Search for the cell housing the specified text and yield its (X, Y) center coordinate. 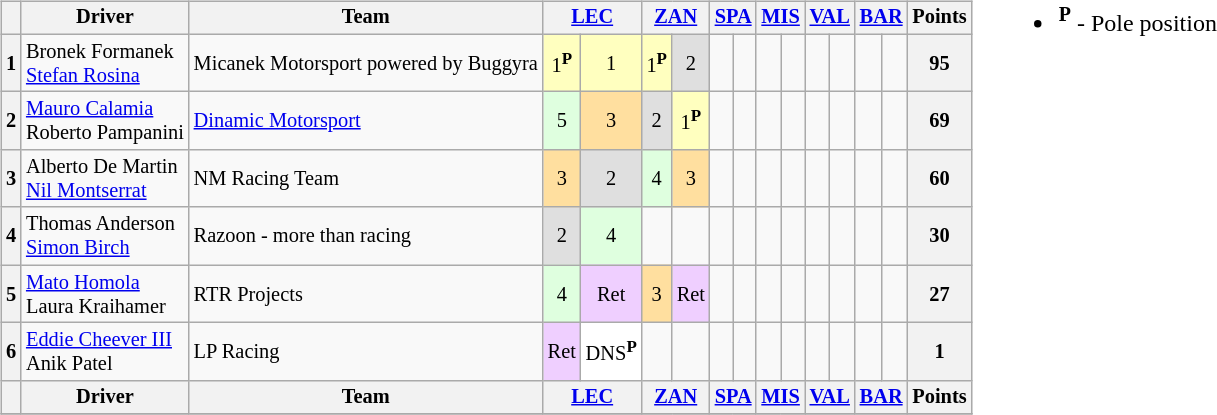
Mato Homola Laura Kraihamer (105, 294)
Micanek Motorsport powered by Buggyra (366, 63)
Mauro Calamia Roberto Pampanini (105, 121)
Razoon - more than racing (366, 236)
60 (939, 179)
DNSP (612, 352)
Bronek Formanek Stefan Rosina (105, 63)
Dinamic Motorsport (366, 121)
Thomas Anderson Simon Birch (105, 236)
69 (939, 121)
RTR Projects (366, 294)
6 (11, 352)
NM Racing Team (366, 179)
30 (939, 236)
27 (939, 294)
LP Racing (366, 352)
Eddie Cheever III Anik Patel (105, 352)
Alberto De Martin Nil Montserrat (105, 179)
95 (939, 63)
